Identify which cell holds the provided text, then report its (X, Y) central coordinate. 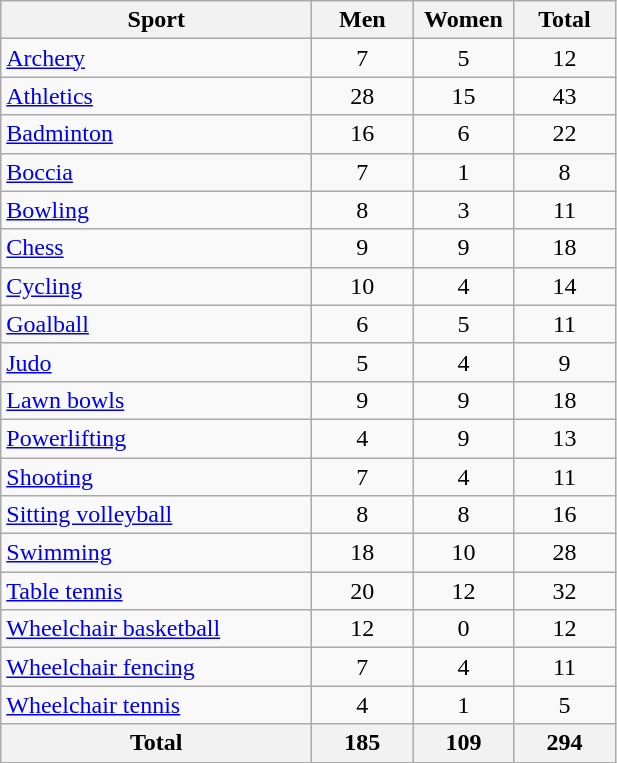
294 (564, 743)
13 (564, 438)
14 (564, 286)
Wheelchair tennis (156, 705)
Table tennis (156, 591)
Archery (156, 58)
Chess (156, 248)
Badminton (156, 134)
Cycling (156, 286)
Lawn bowls (156, 400)
Boccia (156, 172)
Goalball (156, 324)
3 (464, 210)
22 (564, 134)
Judo (156, 362)
Sport (156, 20)
Wheelchair basketball (156, 629)
185 (362, 743)
Sitting volleyball (156, 515)
Bowling (156, 210)
Shooting (156, 477)
Wheelchair fencing (156, 667)
Athletics (156, 96)
Powerlifting (156, 438)
109 (464, 743)
32 (564, 591)
Men (362, 20)
Women (464, 20)
15 (464, 96)
43 (564, 96)
20 (362, 591)
Swimming (156, 553)
0 (464, 629)
